Determine the (X, Y) coordinate at the center of the cell enclosing the given text.  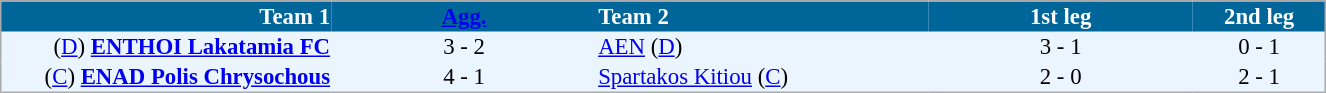
(D) ENTHOI Lakatamia FC (166, 47)
3 - 2 (464, 47)
4 - 1 (464, 77)
Spartakos Kitiou (C) (762, 77)
1st leg (1060, 16)
Team 1 (166, 16)
2nd leg (1260, 16)
2 - 0 (1060, 77)
Agg. (464, 16)
AEN (D) (762, 47)
3 - 1 (1060, 47)
0 - 1 (1260, 47)
Team 2 (762, 16)
(C) ENAD Polis Chrysochous (166, 77)
2 - 1 (1260, 77)
